For the text-containing cell, return its midpoint in [X, Y] coordinate format. 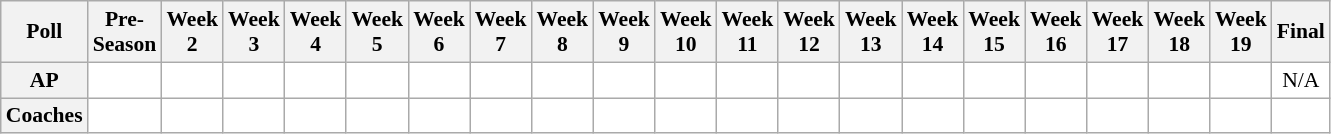
Week17 [1118, 32]
N/A [1301, 80]
Week6 [439, 32]
Final [1301, 32]
Week10 [686, 32]
Coaches [44, 116]
Week19 [1241, 32]
Week12 [809, 32]
Pre-Season [125, 32]
Week14 [933, 32]
Week9 [624, 32]
Week2 [192, 32]
Week11 [748, 32]
Week4 [316, 32]
Week3 [254, 32]
Week7 [501, 32]
Week8 [562, 32]
Poll [44, 32]
Week15 [994, 32]
Week5 [377, 32]
Week16 [1056, 32]
Week13 [871, 32]
AP [44, 80]
Week18 [1179, 32]
